Extract the (X, Y) coordinate from the center of the cell holding the provided text.  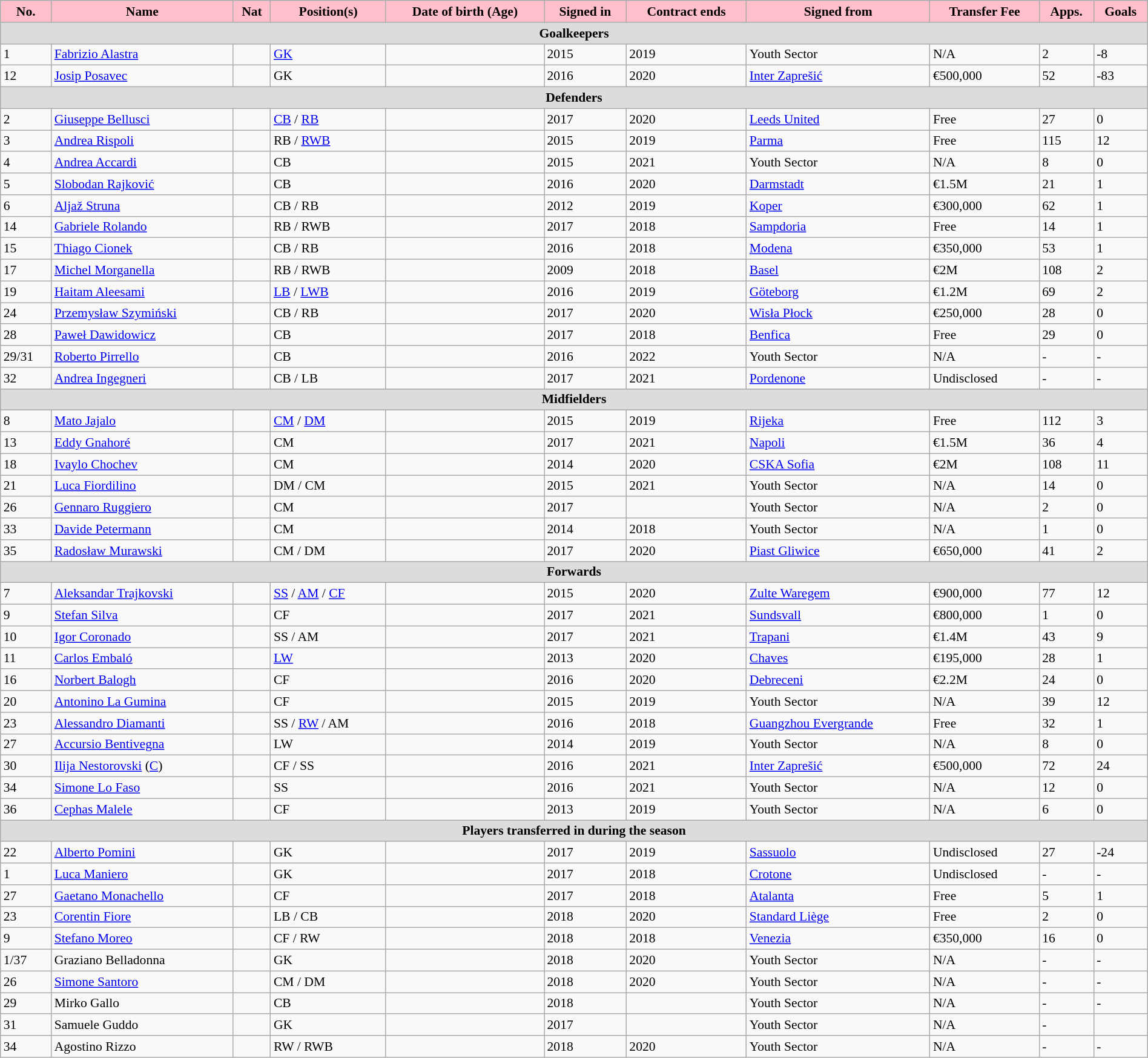
13 (26, 443)
-8 (1120, 54)
Chaves (838, 659)
Darmstadt (838, 184)
115 (1066, 141)
19 (26, 292)
SS / AM (328, 637)
Atalanta (838, 896)
Defenders (574, 98)
Przemysław Szymiński (142, 314)
€800,000 (985, 616)
Andrea Ingegneri (142, 378)
SS / AM / CF (328, 594)
Parma (838, 141)
Alessandro Diamanti (142, 723)
31 (26, 1025)
RW / RWB (328, 1046)
Aleksandar Trajkovski (142, 594)
17 (26, 271)
7 (26, 594)
Forwards (574, 572)
Guangzhou Evergrande (838, 723)
€250,000 (985, 314)
-24 (1120, 853)
Position(s) (328, 11)
Mato Jajalo (142, 421)
€300,000 (985, 206)
Luca Fiordilino (142, 486)
Gennaro Ruggiero (142, 508)
Aljaž Struna (142, 206)
Signed in (585, 11)
LB / CB (328, 917)
Andrea Accardi (142, 163)
Simone Santoro (142, 982)
Stefano Moreo (142, 939)
Stefan Silva (142, 616)
Goals (1120, 11)
Sassuolo (838, 853)
Carlos Embaló (142, 659)
Accursio Bentivegna (142, 744)
Rijeka (838, 421)
69 (1066, 292)
CF / SS (328, 766)
CSKA Sofia (838, 464)
Roberto Pirrello (142, 356)
Giuseppe Bellusci (142, 119)
Radosław Murawski (142, 551)
Gaetano Monachello (142, 896)
Nat (252, 11)
Graziano Belladonna (142, 961)
35 (26, 551)
43 (1066, 637)
2009 (585, 271)
CF / RW (328, 939)
Benfica (838, 335)
Antonino La Gumina (142, 701)
39 (1066, 701)
€1.4M (985, 637)
Signed from (838, 11)
30 (26, 766)
Andrea Rispoli (142, 141)
Napoli (838, 443)
18 (26, 464)
€1.2M (985, 292)
Michel Morganella (142, 271)
SS (328, 788)
€650,000 (985, 551)
Wisła Płock (838, 314)
2022 (687, 356)
112 (1066, 421)
1/37 (26, 961)
Ivaylo Chochev (142, 464)
52 (1066, 76)
Zulte Waregem (838, 594)
Ilija Nestorovski (C) (142, 766)
20 (26, 701)
Thiago Cionek (142, 249)
2012 (585, 206)
Standard Liège (838, 917)
Leeds United (838, 119)
53 (1066, 249)
Mirko Gallo (142, 1004)
Basel (838, 271)
77 (1066, 594)
€195,000 (985, 659)
CB / LB (328, 378)
Igor Coronado (142, 637)
Piast Gliwice (838, 551)
Modena (838, 249)
29/31 (26, 356)
Davide Petermann (142, 529)
Eddy Gnahoré (142, 443)
Göteborg (838, 292)
-83 (1120, 76)
DM / CM (328, 486)
€2.2M (985, 680)
Name (142, 11)
Paweł Dawidowicz (142, 335)
72 (1066, 766)
Goalkeepers (574, 33)
Players transferred in during the season (574, 831)
Trapani (838, 637)
10 (26, 637)
Simone Lo Faso (142, 788)
62 (1066, 206)
Contract ends (687, 11)
15 (26, 249)
Luca Maniero (142, 874)
Transfer Fee (985, 11)
Sampdoria (838, 227)
Cephas Malele (142, 809)
Norbert Balogh (142, 680)
Josip Posavec (142, 76)
33 (26, 529)
Debreceni (838, 680)
Crotone (838, 874)
Gabriele Rolando (142, 227)
Fabrizio Alastra (142, 54)
Koper (838, 206)
No. (26, 11)
41 (1066, 551)
€900,000 (985, 594)
Alberto Pomini (142, 853)
Haitam Aleesami (142, 292)
Samuele Guddo (142, 1025)
LB / LWB (328, 292)
Midfielders (574, 399)
Pordenone (838, 378)
SS / RW / AM (328, 723)
22 (26, 853)
Apps. (1066, 11)
Sundsvall (838, 616)
Corentin Fiore (142, 917)
Date of birth (Age) (465, 11)
Venezia (838, 939)
Agostino Rizzo (142, 1046)
Slobodan Rajković (142, 184)
